Search for the cell housing the specified text and yield its [x, y] center coordinate. 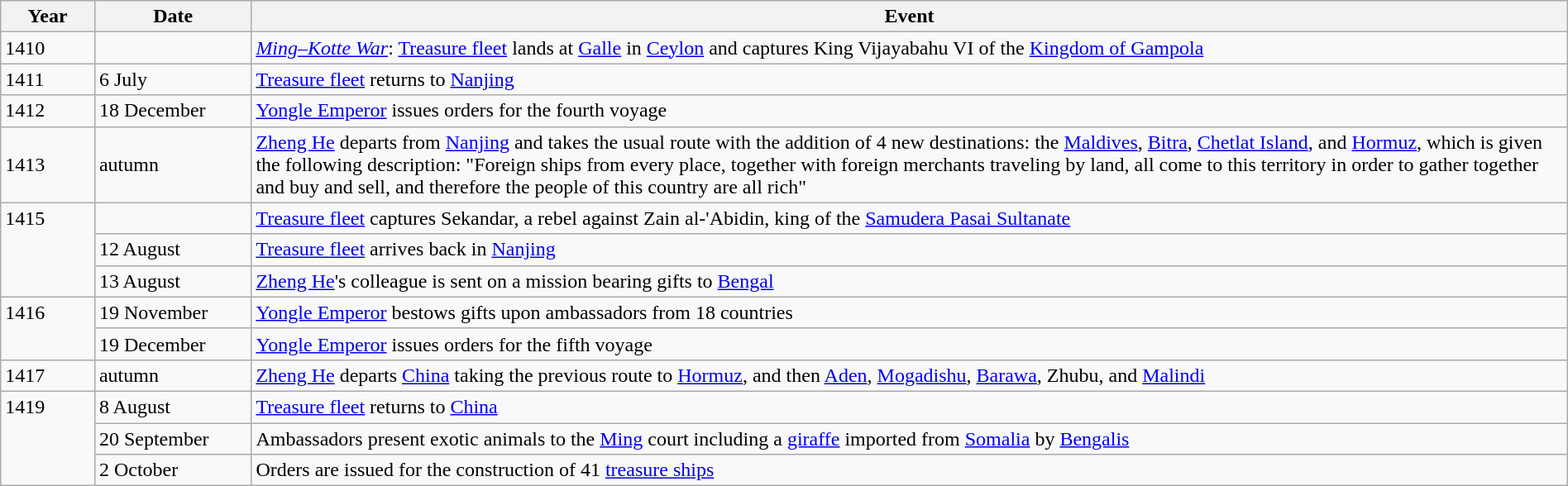
12 August [172, 250]
Year [48, 17]
6 July [172, 79]
Orders are issued for the construction of 41 treasure ships [910, 470]
19 November [172, 312]
Treasure fleet returns to China [910, 407]
13 August [172, 281]
Treasure fleet captures Sekandar, a rebel against Zain al-'Abidin, king of the Samudera Pasai Sultanate [910, 218]
Ming–Kotte War: Treasure fleet lands at Galle in Ceylon and captures King Vijayabahu VI of the Kingdom of Gampola [910, 48]
1412 [48, 111]
Event [910, 17]
1416 [48, 328]
1413 [48, 164]
Yongle Emperor issues orders for the fourth voyage [910, 111]
Yongle Emperor issues orders for the fifth voyage [910, 344]
Zheng He departs China taking the previous route to Hormuz, and then Aden, Mogadishu, Barawa, Zhubu, and Malindi [910, 375]
1411 [48, 79]
19 December [172, 344]
Yongle Emperor bestows gifts upon ambassadors from 18 countries [910, 312]
Ambassadors present exotic animals to the Ming court including a giraffe imported from Somalia by Bengalis [910, 439]
8 August [172, 407]
Treasure fleet returns to Nanjing [910, 79]
Date [172, 17]
Zheng He's colleague is sent on a mission bearing gifts to Bengal [910, 281]
1417 [48, 375]
18 December [172, 111]
2 October [172, 470]
1419 [48, 438]
20 September [172, 439]
Treasure fleet arrives back in Nanjing [910, 250]
1415 [48, 250]
1410 [48, 48]
